Detect which cell encompasses the target text, then output its [X, Y] center coordinate. 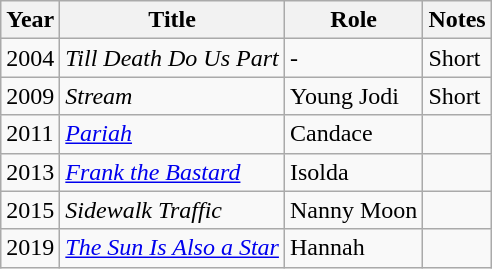
Notes [457, 20]
2009 [30, 96]
2011 [30, 134]
Year [30, 20]
Sidewalk Traffic [172, 210]
Till Death Do Us Part [172, 58]
Frank the Bastard [172, 172]
Role [353, 20]
2015 [30, 210]
Candace [353, 134]
Pariah [172, 134]
2019 [30, 248]
Title [172, 20]
Isolda [353, 172]
Stream [172, 96]
The Sun Is Also a Star [172, 248]
2013 [30, 172]
Nanny Moon [353, 210]
2004 [30, 58]
Young Jodi [353, 96]
Hannah [353, 248]
- [353, 58]
